Search for the cell housing the specified text and yield its [x, y] center coordinate. 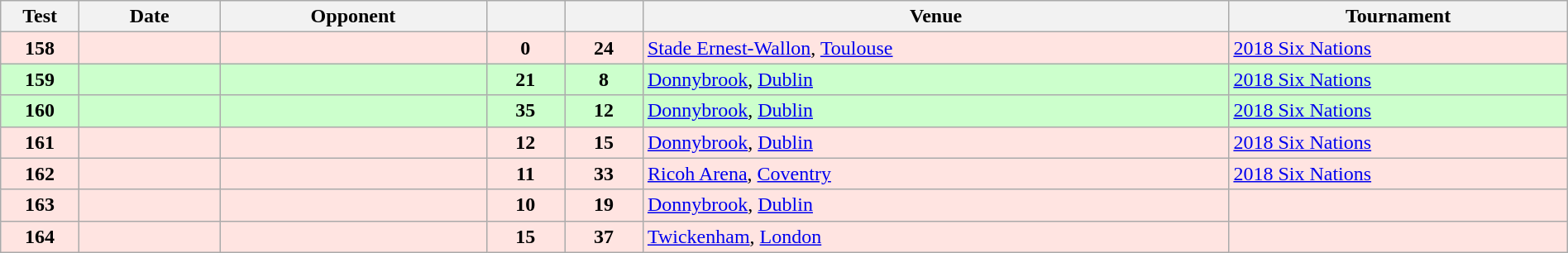
Test [40, 17]
Date [149, 17]
164 [40, 236]
24 [604, 48]
161 [40, 142]
Stade Ernest-Wallon, Toulouse [935, 48]
163 [40, 205]
158 [40, 48]
35 [526, 111]
162 [40, 174]
Twickenham, London [935, 236]
Tournament [1398, 17]
160 [40, 111]
8 [604, 79]
11 [526, 174]
21 [526, 79]
Opponent [353, 17]
19 [604, 205]
37 [604, 236]
33 [604, 174]
10 [526, 205]
Ricoh Arena, Coventry [935, 174]
159 [40, 79]
Venue [935, 17]
0 [526, 48]
